Identify which cell holds the provided text, then report its (x, y) central coordinate. 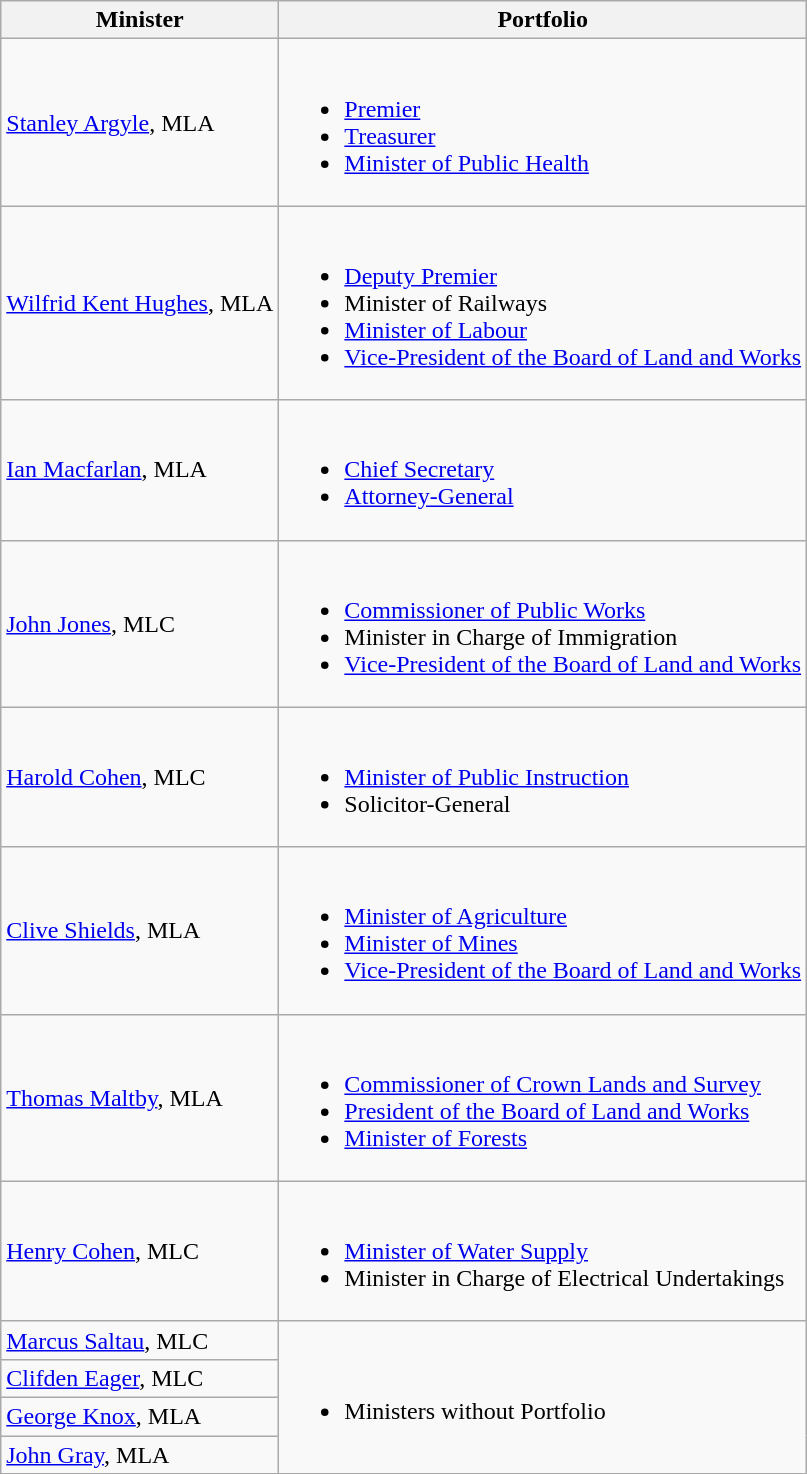
Portfolio (543, 20)
Thomas Maltby, MLA (140, 1098)
Minister of Public InstructionSolicitor-General (543, 777)
Commissioner of Public WorksMinister in Charge of ImmigrationVice-President of the Board of Land and Works (543, 624)
George Knox, MLA (140, 1416)
Marcus Saltau, MLC (140, 1340)
Commissioner of Crown Lands and SurveyPresident of the Board of Land and WorksMinister of Forests (543, 1098)
Clifden Eager, MLC (140, 1378)
Chief SecretaryAttorney-General (543, 470)
Minister (140, 20)
Minister of Water SupplyMinister in Charge of Electrical Undertakings (543, 1251)
Clive Shields, MLA (140, 930)
Deputy PremierMinister of RailwaysMinister of LabourVice-President of the Board of Land and Works (543, 303)
Harold Cohen, MLC (140, 777)
Wilfrid Kent Hughes, MLA (140, 303)
PremierTreasurerMinister of Public Health (543, 122)
Ian Macfarlan, MLA (140, 470)
John Jones, MLC (140, 624)
Stanley Argyle, MLA (140, 122)
John Gray, MLA (140, 1455)
Ministers without Portfolio (543, 1397)
Henry Cohen, MLC (140, 1251)
Minister of AgricultureMinister of MinesVice-President of the Board of Land and Works (543, 930)
